Output the (x, y) coordinate of the center of the cell containing the given text.  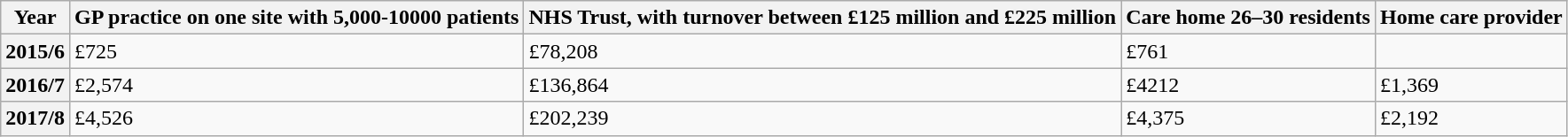
2017/8 (35, 118)
Home care provider (1471, 18)
£725 (296, 51)
£761 (1248, 51)
£78,208 (823, 51)
£136,864 (823, 85)
2015/6 (35, 51)
£1,369 (1471, 85)
2016/7 (35, 85)
£4,375 (1248, 118)
£2,192 (1471, 118)
GP practice on one site with 5,000-10000 patients (296, 18)
£202,239 (823, 118)
Care home 26–30 residents (1248, 18)
£4212 (1248, 85)
£4,526 (296, 118)
Year (35, 18)
£2,574 (296, 85)
NHS Trust, with turnover between £125 million and £225 million (823, 18)
